Find where the given text appears and provide that cell's center as (X, Y) coordinate. 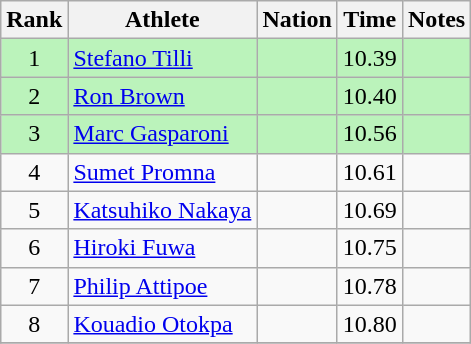
Stefano Tilli (162, 58)
Time (370, 20)
Sumet Promna (162, 172)
Nation (297, 20)
Marc Gasparoni (162, 134)
10.40 (370, 96)
1 (34, 58)
Hiroki Fuwa (162, 248)
10.78 (370, 286)
10.61 (370, 172)
Kouadio Otokpa (162, 324)
3 (34, 134)
7 (34, 286)
4 (34, 172)
Katsuhiko Nakaya (162, 210)
10.69 (370, 210)
5 (34, 210)
Ron Brown (162, 96)
Rank (34, 20)
10.56 (370, 134)
10.80 (370, 324)
10.39 (370, 58)
Notes (436, 20)
8 (34, 324)
Philip Attipoe (162, 286)
2 (34, 96)
6 (34, 248)
Athlete (162, 20)
10.75 (370, 248)
